Determine the (X, Y) coordinate at the center of the cell enclosing the given text.  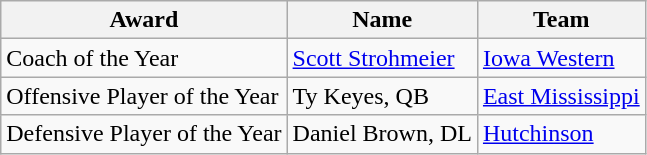
East Mississippi (561, 96)
Offensive Player of the Year (144, 96)
Team (561, 20)
Name (382, 20)
Defensive Player of the Year (144, 134)
Hutchinson (561, 134)
Coach of the Year (144, 58)
Daniel Brown, DL (382, 134)
Ty Keyes, QB (382, 96)
Scott Strohmeier (382, 58)
Iowa Western (561, 58)
Award (144, 20)
